Extract the (X, Y) coordinate from the center of the cell holding the provided text.  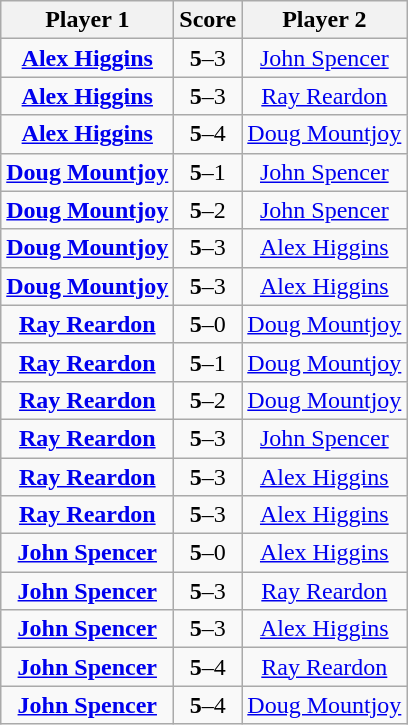
Score (208, 20)
Player 2 (324, 20)
Player 1 (88, 20)
